Pinpoint the cell where the given text exists, returning its (x, y) midpoint coordinate. 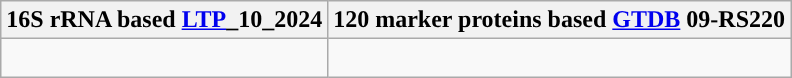
120 marker proteins based GTDB 09-RS220 (560, 20)
16S rRNA based LTP_10_2024 (164, 20)
